Extract the [X, Y] coordinate from the center of the cell holding the provided text.  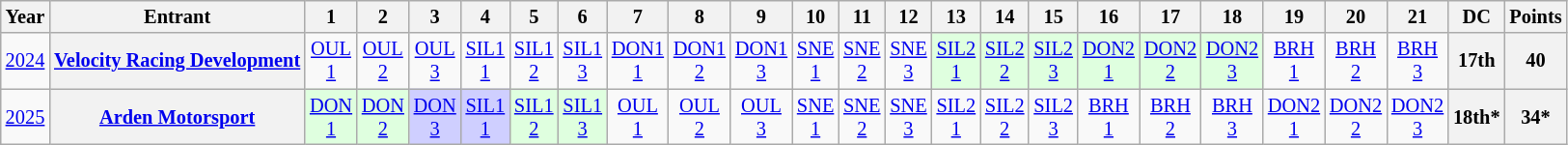
19 [1294, 16]
4 [485, 16]
DON11 [638, 61]
DON12 [700, 61]
Arden Motorsport [178, 117]
6 [582, 16]
Velocity Racing Development [178, 61]
3 [435, 16]
15 [1053, 16]
21 [1417, 16]
16 [1109, 16]
DON13 [761, 61]
2 [383, 16]
DON3 [435, 117]
Year [25, 16]
17th [1476, 61]
11 [862, 16]
2024 [25, 61]
17 [1170, 16]
18th* [1476, 117]
DON2 [383, 117]
8 [700, 16]
5 [534, 16]
13 [956, 16]
9 [761, 16]
7 [638, 16]
Entrant [178, 16]
12 [908, 16]
40 [1535, 61]
DC [1476, 16]
10 [815, 16]
18 [1232, 16]
2025 [25, 117]
1 [331, 16]
20 [1356, 16]
Points [1535, 16]
34* [1535, 117]
DON1 [331, 117]
14 [1004, 16]
